Extract the (X, Y) coordinate from the center of the cell holding the provided text.  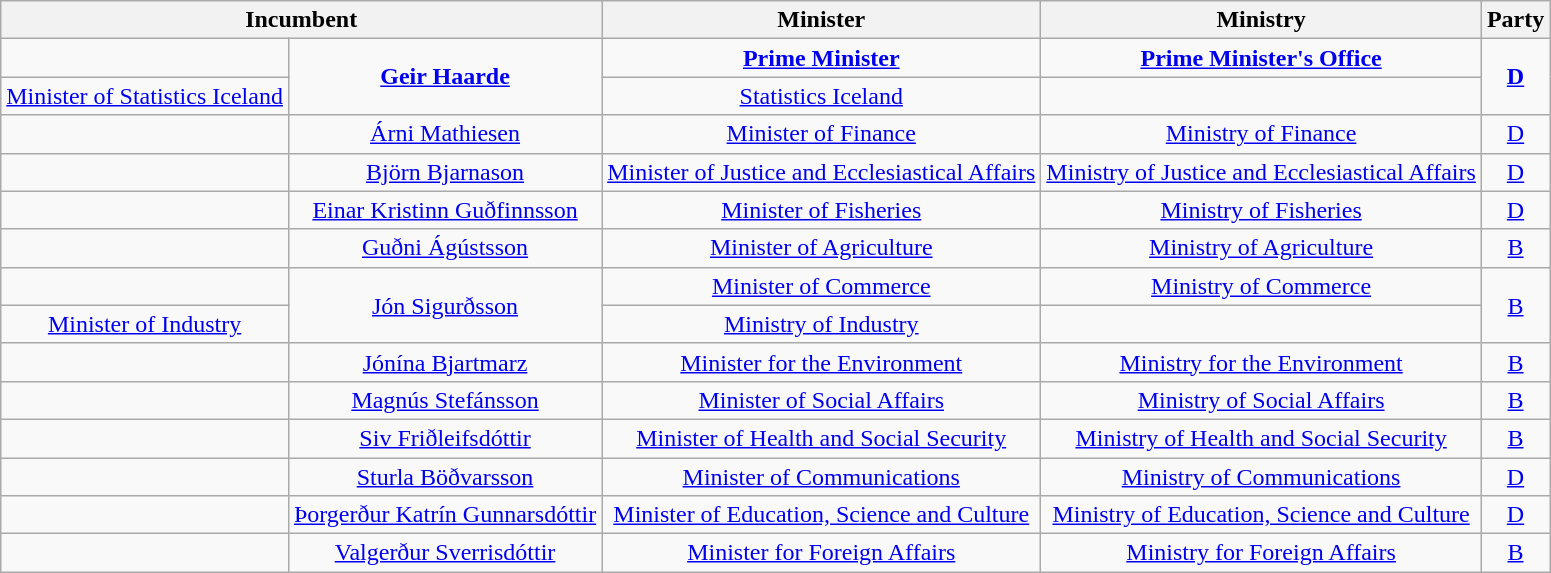
Minister of Health and Social Security (822, 438)
Siv Friðleifsdóttir (444, 438)
Statistics Iceland (822, 96)
Ministry of Health and Social Security (1262, 438)
Ministry of Social Affairs (1262, 400)
Ministry of Communications (1262, 477)
Jónína Bjartmarz (444, 362)
Minister of Statistics Iceland (145, 96)
Party (1515, 20)
Magnús Stefánsson (444, 400)
Ministry (1262, 20)
Ministry of Justice and Ecclesiastical Affairs (1262, 172)
Ministry of Agriculture (1262, 248)
Minister of Justice and Ecclesiastical Affairs (822, 172)
Minister for the Environment (822, 362)
Ministry of Education, Science and Culture (1262, 515)
Þorgerður Katrín Gunnarsdóttir (444, 515)
Minister of Communications (822, 477)
Jón Sigurðsson (444, 305)
Björn Bjarnason (444, 172)
Minister of Social Affairs (822, 400)
Prime Minister (822, 58)
Minister of Agriculture (822, 248)
Einar Kristinn Guðfinnsson (444, 210)
Incumbent (302, 20)
Geir Haarde (444, 77)
Ministry of Fisheries (1262, 210)
Ministry for Foreign Affairs (1262, 553)
Minister of Commerce (822, 286)
Guðni Ágústsson (444, 248)
Ministry of Industry (822, 324)
Minister for Foreign Affairs (822, 553)
Minister of Education, Science and Culture (822, 515)
Ministry for the Environment (1262, 362)
Valgerður Sverrisdóttir (444, 553)
Ministry of Finance (1262, 134)
Minister of Fisheries (822, 210)
Minister (822, 20)
Minister of Finance (822, 134)
Árni Mathiesen (444, 134)
Sturla Böðvarsson (444, 477)
Minister of Industry (145, 324)
Prime Minister's Office (1262, 58)
Ministry of Commerce (1262, 286)
